Capture the cell that displays the provided text and extract its (X, Y) central coordinate. 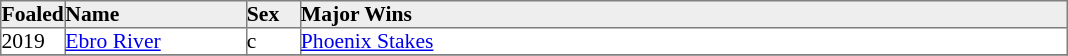
Major Wins (683, 14)
c (273, 42)
Phoenix Stakes (683, 42)
Foaled (33, 14)
2019 (33, 42)
Sex (273, 14)
Name (156, 14)
Ebro River (156, 42)
